Detect which cell encompasses the target text, then output its (X, Y) center coordinate. 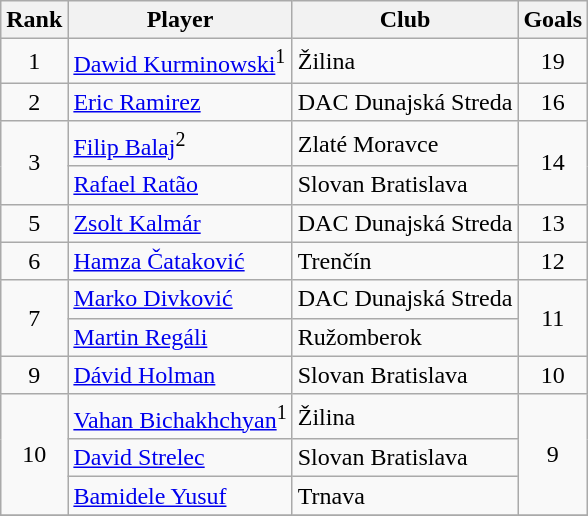
Club (405, 20)
2 (34, 102)
Ružomberok (405, 337)
Goals (553, 20)
14 (553, 162)
Zlaté Moravce (405, 144)
Dávid Holman (180, 375)
5 (34, 223)
1 (34, 62)
Eric Ramirez (180, 102)
Vahan Bichakhchyan1 (180, 416)
11 (553, 318)
Martin Regáli (180, 337)
Trenčín (405, 261)
Marko Divković (180, 299)
13 (553, 223)
Player (180, 20)
Rafael Ratão (180, 185)
Zsolt Kalmár (180, 223)
Bamidele Yusuf (180, 496)
Filip Balaj2 (180, 144)
7 (34, 318)
Rank (34, 20)
19 (553, 62)
12 (553, 261)
David Strelec (180, 458)
3 (34, 162)
6 (34, 261)
Hamza Čataković (180, 261)
Trnava (405, 496)
Dawid Kurminowski1 (180, 62)
16 (553, 102)
